Identify which cell holds the provided text, then report its [x, y] central coordinate. 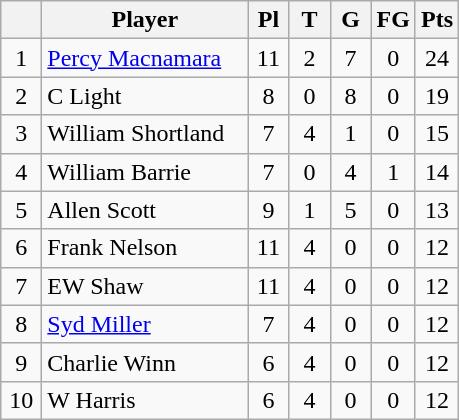
14 [436, 172]
3 [22, 134]
William Barrie [145, 172]
15 [436, 134]
24 [436, 58]
William Shortland [145, 134]
EW Shaw [145, 286]
G [350, 20]
FG [393, 20]
Allen Scott [145, 210]
Frank Nelson [145, 248]
10 [22, 400]
W Harris [145, 400]
Pl [268, 20]
Player [145, 20]
13 [436, 210]
Pts [436, 20]
19 [436, 96]
C Light [145, 96]
Charlie Winn [145, 362]
Percy Macnamara [145, 58]
T [310, 20]
Syd Miller [145, 324]
